Detect which cell encompasses the target text, then output its (X, Y) center coordinate. 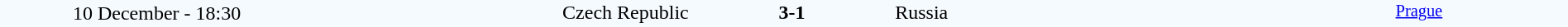
Czech Republic (501, 12)
Prague (1419, 13)
3-1 (791, 12)
Russia (1082, 12)
10 December - 18:30 (157, 13)
